Search for the cell housing the specified text and yield its (x, y) center coordinate. 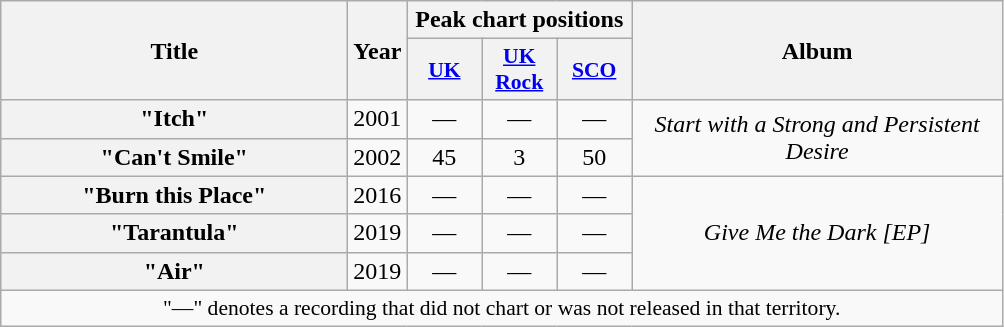
Title (174, 50)
3 (520, 157)
"Tarantula" (174, 233)
2001 (378, 119)
2016 (378, 195)
Year (378, 50)
Start with a Strong and Persistent Desire (818, 138)
2002 (378, 157)
"Itch" (174, 119)
45 (444, 157)
Give Me the Dark [EP] (818, 233)
50 (594, 157)
Peak chart positions (520, 20)
UKRock (520, 70)
"Burn this Place" (174, 195)
SCO (594, 70)
UK (444, 70)
Album (818, 50)
"Air" (174, 271)
"Can't Smile" (174, 157)
"—" denotes a recording that did not chart or was not released in that territory. (502, 308)
